From the cell containing the given text, extract its center point as (x, y) coordinate. 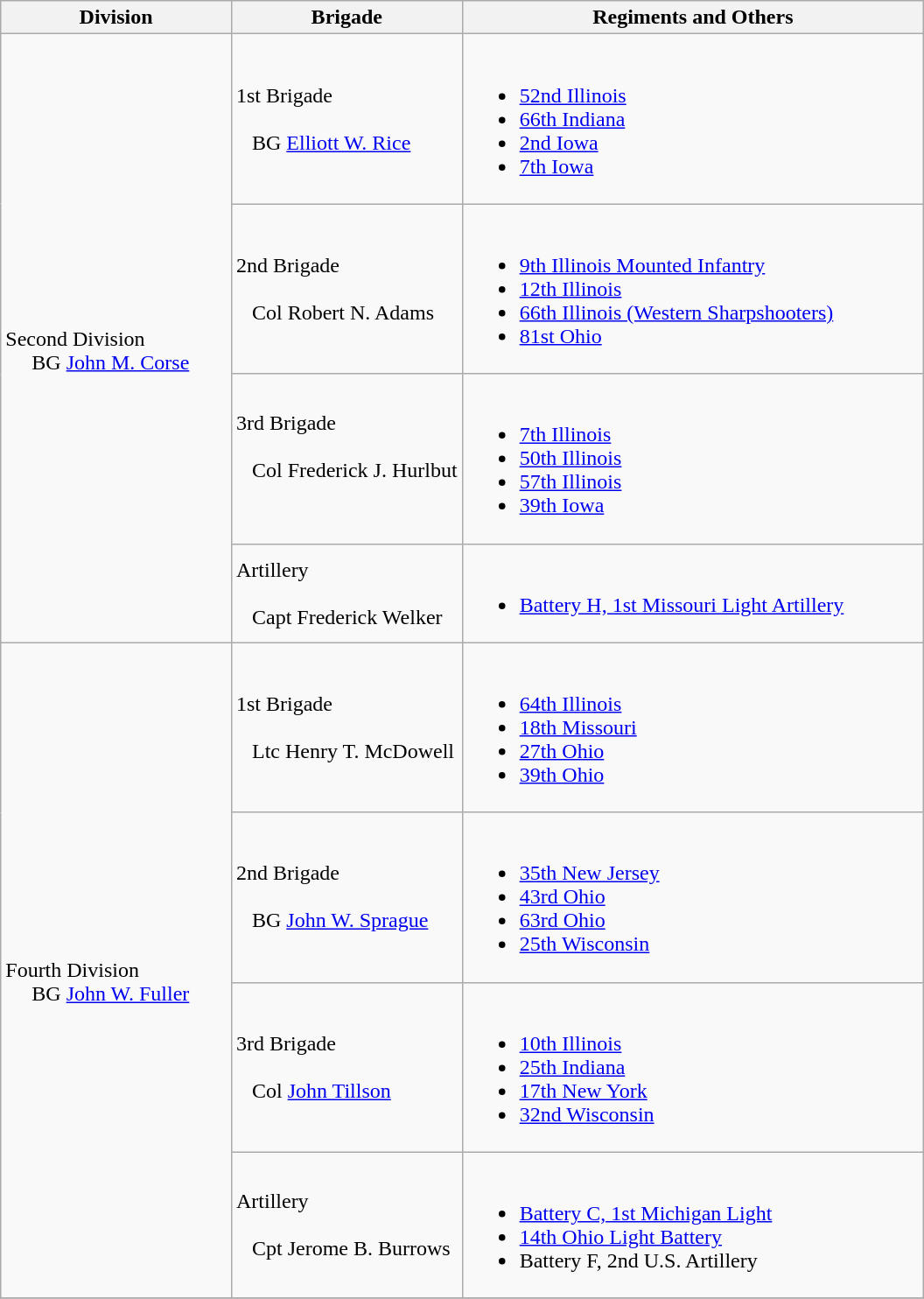
Artillery Cpt Jerome B. Burrows (346, 1225)
Brigade (346, 18)
9th Illinois Mounted Infantry12th Illinois66th Illinois (Western Sharpshooters)81st Ohio (693, 289)
64th Illinois18th Missouri27th Ohio39th Ohio (693, 727)
Battery C, 1st Michigan Light14th Ohio Light BatteryBattery F, 2nd U.S. Artillery (693, 1225)
1st Brigade Ltc Henry T. McDowell (346, 727)
3rd Brigade Col Frederick J. Hurlbut (346, 459)
52nd Illinois66th Indiana2nd Iowa7th Iowa (693, 119)
7th Illinois50th Illinois57th Illinois39th Iowa (693, 459)
Regiments and Others (693, 18)
Battery H, 1st Missouri Light Artillery (693, 593)
2nd Brigade BG John W. Sprague (346, 897)
3rd Brigade Col John Tillson (346, 1067)
Division (116, 18)
Second Division BG John M. Corse (116, 338)
Fourth Division BG John W. Fuller (116, 970)
10th Illinois25th Indiana17th New York32nd Wisconsin (693, 1067)
Artillery Capt Frederick Welker (346, 593)
35th New Jersey43rd Ohio63rd Ohio25th Wisconsin (693, 897)
2nd Brigade Col Robert N. Adams (346, 289)
1st Brigade BG Elliott W. Rice (346, 119)
